Detect which cell encompasses the target text, then output its (x, y) center coordinate. 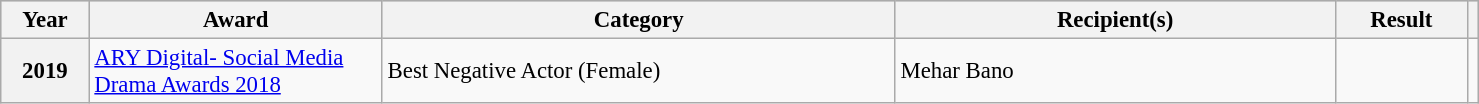
Year (45, 20)
2019 (45, 72)
Category (638, 20)
Recipient(s) (1115, 20)
Award (236, 20)
ARY Digital- Social Media Drama Awards 2018 (236, 72)
Result (1401, 20)
Best Negative Actor (Female) (638, 72)
Mehar Bano (1115, 72)
